Return (x, y) of the center of cell containing provided text 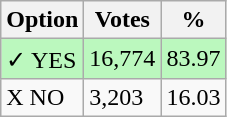
83.97 (194, 59)
Votes (122, 20)
16,774 (122, 59)
X NO (42, 97)
% (194, 20)
Option (42, 20)
16.03 (194, 97)
3,203 (122, 97)
✓ YES (42, 59)
